Pinpoint the cell where the given text exists, returning its (x, y) midpoint coordinate. 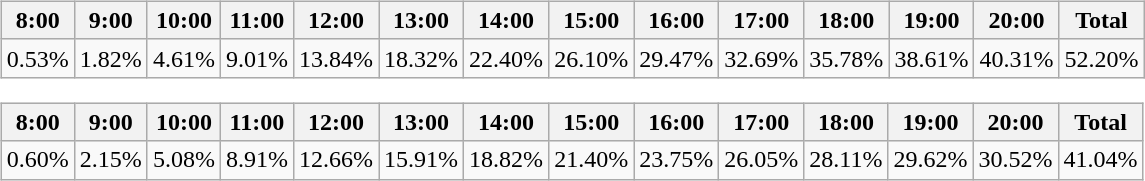
28.11% (846, 160)
9.01% (256, 58)
0.60% (38, 160)
13.84% (336, 58)
21.40% (592, 160)
35.78% (846, 58)
4.61% (184, 58)
29.62% (930, 160)
0.53% (38, 58)
18.32% (422, 58)
18.82% (506, 160)
26.10% (592, 58)
8.91% (256, 160)
1.82% (110, 58)
22.40% (506, 58)
23.75% (676, 160)
5.08% (184, 160)
52.20% (1102, 58)
2.15% (110, 160)
41.04% (1100, 160)
40.31% (1016, 58)
32.69% (762, 58)
30.52% (1016, 160)
15.91% (422, 160)
26.05% (762, 160)
12.66% (336, 160)
38.61% (932, 58)
29.47% (676, 58)
